For the text-containing cell, return its midpoint in (x, y) coordinate format. 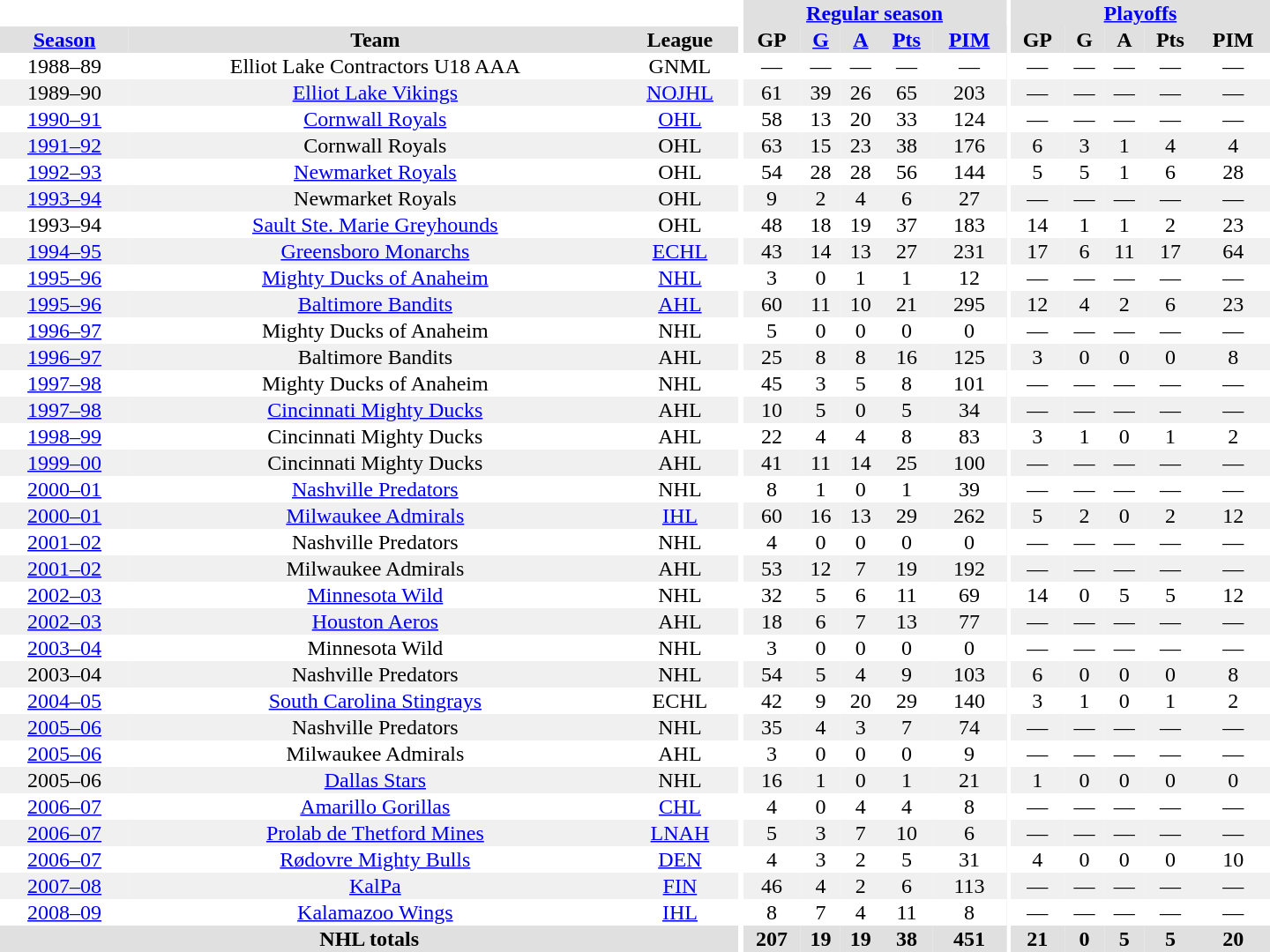
203 (968, 93)
53 (772, 569)
Dallas Stars (375, 780)
1998–99 (64, 436)
46 (772, 886)
56 (907, 172)
231 (968, 251)
Greensboro Monarchs (375, 251)
Kalamazoo Wings (375, 912)
451 (968, 939)
15 (820, 145)
100 (968, 463)
43 (772, 251)
74 (968, 727)
Amarillo Gorillas (375, 807)
103 (968, 674)
61 (772, 93)
35 (772, 727)
Elliot Lake Vikings (375, 93)
1990–91 (64, 119)
113 (968, 886)
207 (772, 939)
Team (375, 40)
63 (772, 145)
42 (772, 701)
140 (968, 701)
South Carolina Stingrays (375, 701)
KalPa (375, 886)
1988–89 (64, 66)
Prolab de Thetford Mines (375, 833)
Playoffs (1140, 13)
262 (968, 516)
124 (968, 119)
32 (772, 595)
FIN (681, 886)
295 (968, 304)
144 (968, 172)
2004–05 (64, 701)
69 (968, 595)
GNML (681, 66)
45 (772, 383)
125 (968, 357)
NHL totals (369, 939)
Houston Aeros (375, 621)
183 (968, 225)
58 (772, 119)
64 (1233, 251)
33 (907, 119)
77 (968, 621)
192 (968, 569)
48 (772, 225)
26 (861, 93)
Sault Ste. Marie Greyhounds (375, 225)
1994–95 (64, 251)
League (681, 40)
101 (968, 383)
1992–93 (64, 172)
31 (968, 859)
DEN (681, 859)
Rødovre Mighty Bulls (375, 859)
41 (772, 463)
CHL (681, 807)
1999–00 (64, 463)
NOJHL (681, 93)
37 (907, 225)
Season (64, 40)
83 (968, 436)
Elliot Lake Contractors U18 AAA (375, 66)
34 (968, 410)
176 (968, 145)
1991–92 (64, 145)
Regular season (874, 13)
2008–09 (64, 912)
1989–90 (64, 93)
65 (907, 93)
LNAH (681, 833)
22 (772, 436)
2007–08 (64, 886)
